From the cell containing the given text, extract its center point as [x, y] coordinate. 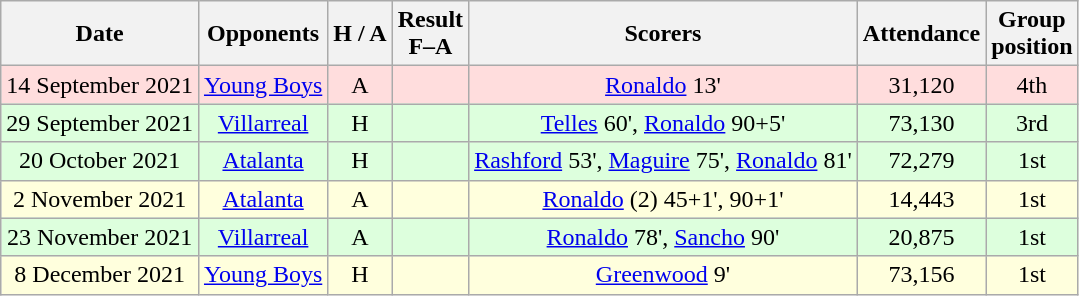
2 November 2021 [100, 199]
Telles 60', Ronaldo 90+5' [664, 123]
31,120 [921, 85]
Rashford 53', Maguire 75', Ronaldo 81' [664, 161]
Ronaldo 13' [664, 85]
14 September 2021 [100, 85]
20 October 2021 [100, 161]
8 December 2021 [100, 275]
Groupposition [1032, 34]
Date [100, 34]
Ronaldo 78', Sancho 90' [664, 237]
Scorers [664, 34]
20,875 [921, 237]
Greenwood 9' [664, 275]
Ronaldo (2) 45+1', 90+1' [664, 199]
Attendance [921, 34]
H / A [360, 34]
ResultF–A [430, 34]
73,156 [921, 275]
14,443 [921, 199]
4th [1032, 85]
73,130 [921, 123]
72,279 [921, 161]
29 September 2021 [100, 123]
3rd [1032, 123]
Opponents [262, 34]
23 November 2021 [100, 237]
